Pinpoint the cell where the given text exists, returning its [X, Y] midpoint coordinate. 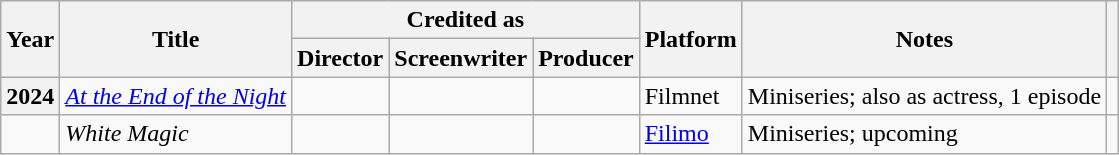
Notes [924, 39]
Filmnet [690, 96]
2024 [30, 96]
Producer [586, 58]
White Magic [176, 134]
Title [176, 39]
Miniseries; upcoming [924, 134]
Screenwriter [461, 58]
Year [30, 39]
Filimo [690, 134]
Credited as [466, 20]
Director [340, 58]
Miniseries; also as actress, 1 episode [924, 96]
Platform [690, 39]
At the End of the Night [176, 96]
